Search for the cell housing the specified text and yield its [x, y] center coordinate. 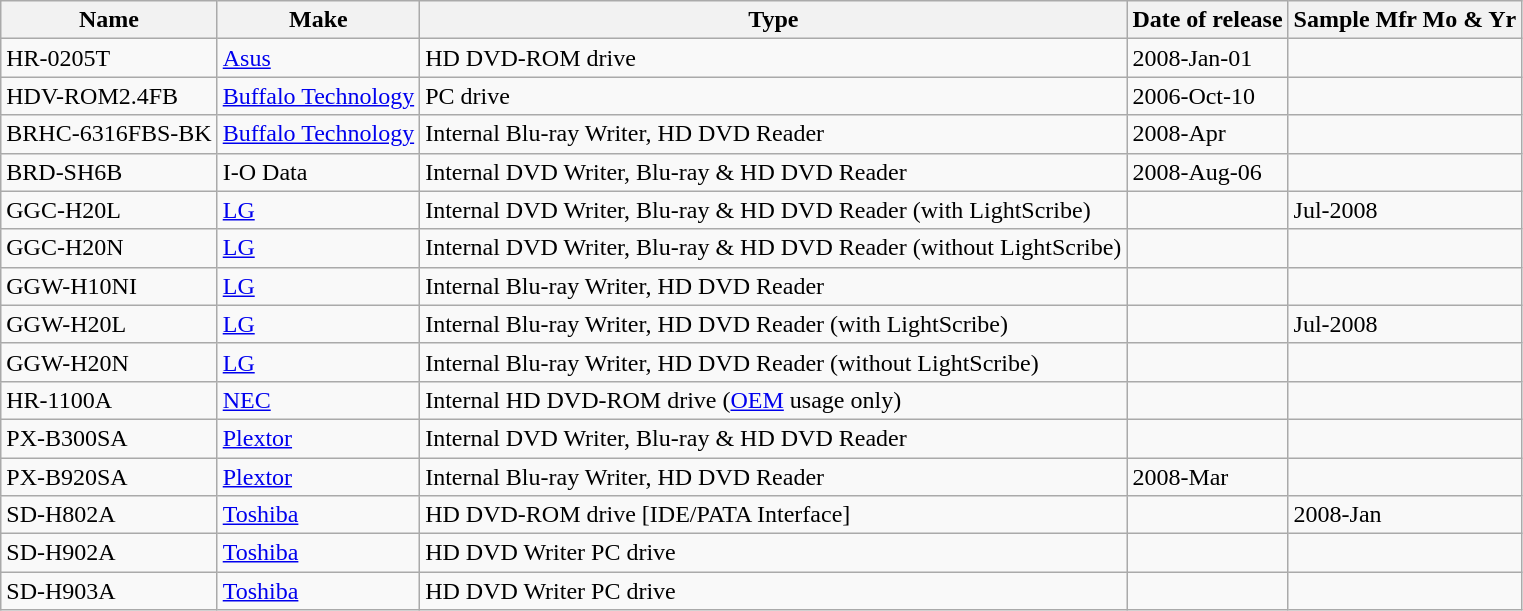
PX-B920SA [109, 477]
HR-0205T [109, 58]
HD DVD-ROM drive [774, 58]
Make [318, 20]
NEC [318, 400]
Asus [318, 58]
I-O Data [318, 172]
GGW-H20L [109, 324]
2008-Apr [1208, 134]
SD-H903A [109, 591]
GGW-H10NI [109, 286]
Name [109, 20]
GGC-H20N [109, 248]
2008-Jan [1405, 515]
2008-Mar [1208, 477]
HD DVD-ROM drive [IDE/PATA Interface] [774, 515]
HR-1100A [109, 400]
Internal Blu-ray Writer, HD DVD Reader (without LightScribe) [774, 362]
Internal HD DVD-ROM drive (OEM usage only) [774, 400]
Type [774, 20]
Internal DVD Writer, Blu-ray & HD DVD Reader (with LightScribe) [774, 210]
GGC-H20L [109, 210]
GGW-H20N [109, 362]
PX-B300SA [109, 438]
Internal Blu-ray Writer, HD DVD Reader (with LightScribe) [774, 324]
SD-H902A [109, 553]
Sample Mfr Mo & Yr [1405, 20]
HDV-ROM2.4FB [109, 96]
SD-H802A [109, 515]
Internal DVD Writer, Blu-ray & HD DVD Reader (without LightScribe) [774, 248]
PC drive [774, 96]
2006-Oct-10 [1208, 96]
2008-Aug-06 [1208, 172]
Date of release [1208, 20]
2008-Jan-01 [1208, 58]
BRHC-6316FBS-BK [109, 134]
BRD-SH6B [109, 172]
